For the text-containing cell, return its midpoint in [x, y] coordinate format. 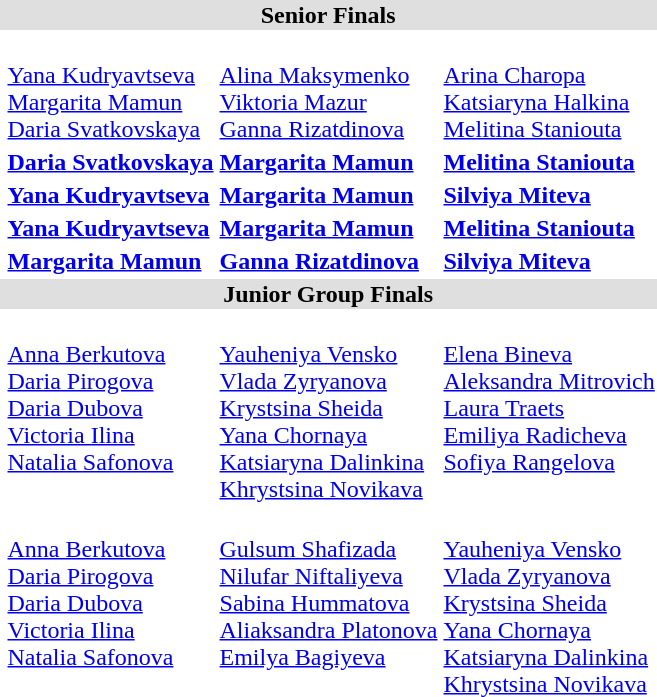
Arina CharopaKatsiaryna HalkinaMelitina Staniouta [549, 88]
Elena BinevaAleksandra MitrovichLaura TraetsEmiliya RadichevaSofiya Rangelova [549, 408]
Anna BerkutovaDaria PirogovaDaria DubovaVictoria IlinaNatalia Safonova [110, 408]
Yana KudryavtsevaMargarita MamunDaria Svatkovskaya [110, 88]
Yauheniya VenskoVlada ZyryanovaKrystsina SheidaYana ChornayaKatsiaryna DalinkinaKhrystsina Novikava [328, 408]
Alina MaksymenkoViktoria MazurGanna Rizatdinova [328, 88]
Senior Finals [328, 15]
Daria Svatkovskaya [110, 162]
Ganna Rizatdinova [328, 261]
Junior Group Finals [328, 294]
